Return (X, Y) of the center of cell containing provided text 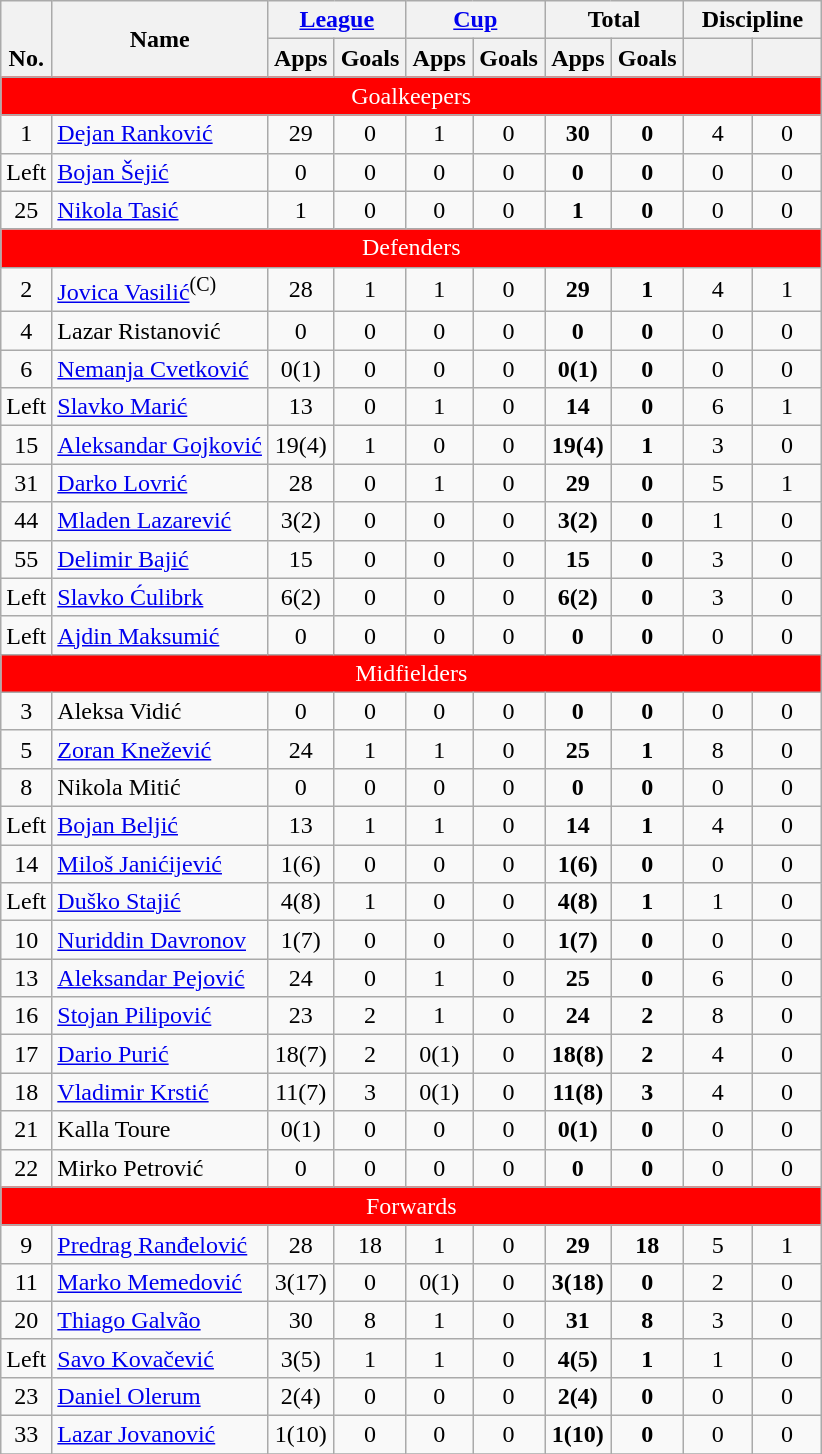
55 (26, 559)
20 (26, 1320)
Bojan Beljić (160, 826)
Bojan Šejić (160, 172)
Midfielders (412, 673)
Thiago Galvão (160, 1320)
Aleksandar Gojković (160, 445)
Savo Kovačević (160, 1358)
Vladimir Krstić (160, 1092)
16 (26, 1016)
Lazar Ristanović (160, 331)
9 (26, 1244)
Name (160, 39)
Discipline (752, 20)
18(8) (578, 1054)
3(5) (300, 1358)
Stojan Pilipović (160, 1016)
Ajdin Maksumić (160, 635)
Lazar Jovanović (160, 1435)
Duško Stajić (160, 902)
Mladen Lazarević (160, 521)
Dejan Ranković (160, 134)
44 (26, 521)
21 (26, 1130)
22 (26, 1168)
11(8) (578, 1092)
Mirko Petrović (160, 1168)
Delimir Bajić (160, 559)
Dario Purić (160, 1054)
Kalla Toure (160, 1130)
Forwards (412, 1206)
Slavko Marić (160, 407)
Jovica Vasilić(C) (160, 290)
17 (26, 1054)
Daniel Olerum (160, 1396)
Darko Lovrić (160, 483)
11(7) (300, 1092)
Goalkeepers (412, 96)
Marko Memedović (160, 1282)
Slavko Ćulibrk (160, 597)
League (336, 20)
18(7) (300, 1054)
Predrag Ranđelović (160, 1244)
Nuriddin Davronov (160, 940)
Miloš Janićijević (160, 864)
4(5) (578, 1358)
Aleksa Vidić (160, 711)
Zoran Knežević (160, 749)
Nikola Tasić (160, 210)
Total (614, 20)
Defenders (412, 248)
3(18) (578, 1282)
Nemanja Cvetković (160, 369)
Nikola Mitić (160, 787)
Aleksandar Pejović (160, 978)
10 (26, 940)
Cup (476, 20)
3(17) (300, 1282)
33 (26, 1435)
No. (26, 39)
11 (26, 1282)
